Scan for the cell matching the given text and deliver its (X, Y) coordinate at center. 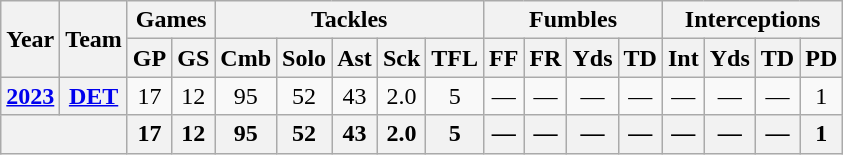
Ast (355, 58)
Int (683, 58)
Solo (304, 58)
GP (149, 58)
DET (94, 96)
FR (546, 58)
Cmb (246, 58)
TFL (455, 58)
2023 (30, 96)
Sck (401, 58)
Tackles (350, 20)
Year (30, 39)
Team (94, 39)
GS (194, 58)
Interceptions (752, 20)
PD (822, 58)
Games (170, 20)
FF (504, 58)
Fumbles (574, 20)
